Provide the [x, y] coordinate of the cell's center where the given text is located.  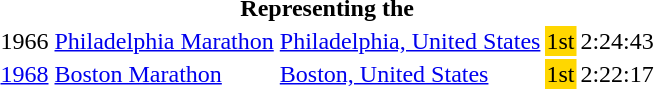
Boston Marathon [164, 74]
Philadelphia, United States [410, 41]
Boston, United States [410, 74]
Philadelphia Marathon [164, 41]
